Scan for the cell matching the given text and deliver its [x, y] coordinate at center. 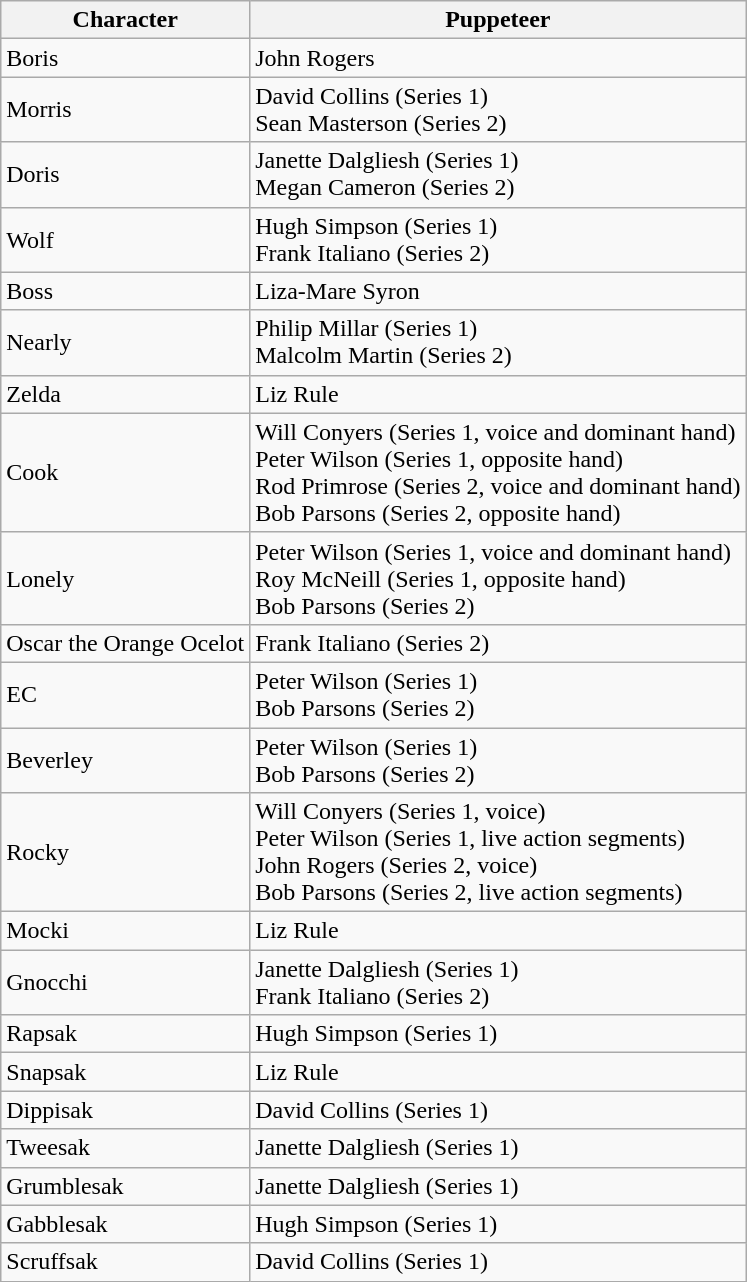
Gabblesak [126, 1224]
Tweesak [126, 1148]
John Rogers [498, 58]
Peter Wilson (Series 1, voice and dominant hand)Roy McNeill (Series 1, opposite hand)Bob Parsons (Series 2) [498, 578]
Boris [126, 58]
David Collins (Series 1)Sean Masterson (Series 2) [498, 110]
Morris [126, 110]
Janette Dalgliesh (Series 1)Frank Italiano (Series 2) [498, 982]
Rocky [126, 852]
Wolf [126, 240]
Janette Dalgliesh (Series 1)Megan Cameron (Series 2) [498, 174]
Mocki [126, 931]
Boss [126, 291]
Doris [126, 174]
Nearly [126, 342]
Dippisak [126, 1110]
Cook [126, 472]
Will Conyers (Series 1, voice)Peter Wilson (Series 1, live action segments)John Rogers (Series 2, voice)Bob Parsons (Series 2, live action segments) [498, 852]
Snapsak [126, 1072]
Beverley [126, 760]
Liza-Mare Syron [498, 291]
Character [126, 20]
Scruffsak [126, 1262]
EC [126, 694]
Philip Millar (Series 1)Malcolm Martin (Series 2) [498, 342]
Lonely [126, 578]
Gnocchi [126, 982]
Oscar the Orange Ocelot [126, 643]
Rapsak [126, 1034]
Grumblesak [126, 1186]
Hugh Simpson (Series 1)Frank Italiano (Series 2) [498, 240]
Puppeteer [498, 20]
Frank Italiano (Series 2) [498, 643]
Zelda [126, 394]
